Determine the (x, y) coordinate at the center of the cell enclosing the given text.  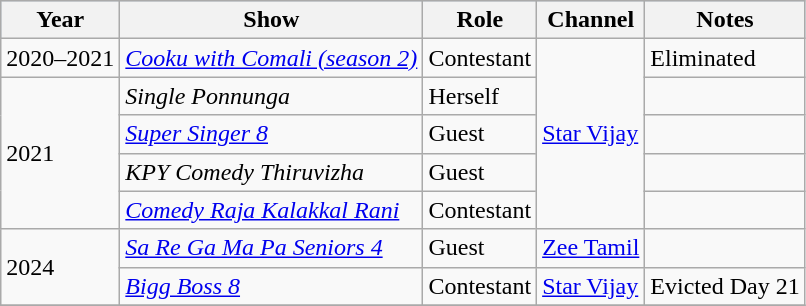
Channel (591, 20)
Herself (480, 96)
Comedy Raja Kalakkal Rani (272, 210)
Show (272, 20)
2024 (60, 267)
Cooku with Comali (season 2) (272, 58)
Bigg Boss 8 (272, 286)
Notes (725, 20)
Role (480, 20)
KPY Comedy Thiruvizha (272, 172)
Super Singer 8 (272, 134)
Evicted Day 21 (725, 286)
Year (60, 20)
Single Ponnunga (272, 96)
Eliminated (725, 58)
Sa Re Ga Ma Pa Seniors 4 (272, 248)
2020–2021 (60, 58)
Zee Tamil (591, 248)
2021 (60, 153)
